Detect which cell encompasses the target text, then output its [x, y] center coordinate. 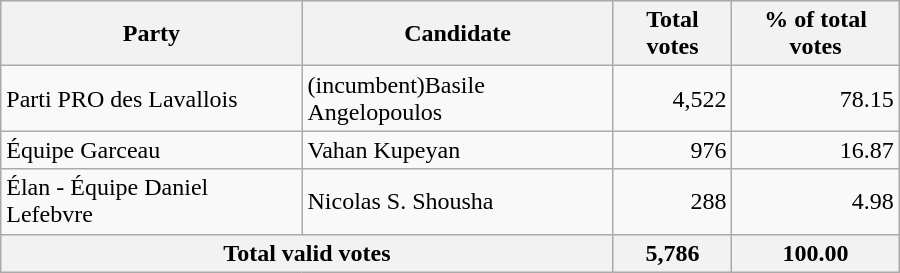
Parti PRO des Lavallois [152, 98]
288 [672, 202]
Candidate [458, 34]
4.98 [816, 202]
% of total votes [816, 34]
100.00 [816, 253]
Party [152, 34]
Total votes [672, 34]
Total valid votes [307, 253]
4,522 [672, 98]
976 [672, 150]
78.15 [816, 98]
Équipe Garceau [152, 150]
Vahan Kupeyan [458, 150]
(incumbent)Basile Angelopoulos [458, 98]
5,786 [672, 253]
16.87 [816, 150]
Élan - Équipe Daniel Lefebvre [152, 202]
Nicolas S. Shousha [458, 202]
